Provide the (x, y) coordinate of the cell's center where the given text is located.  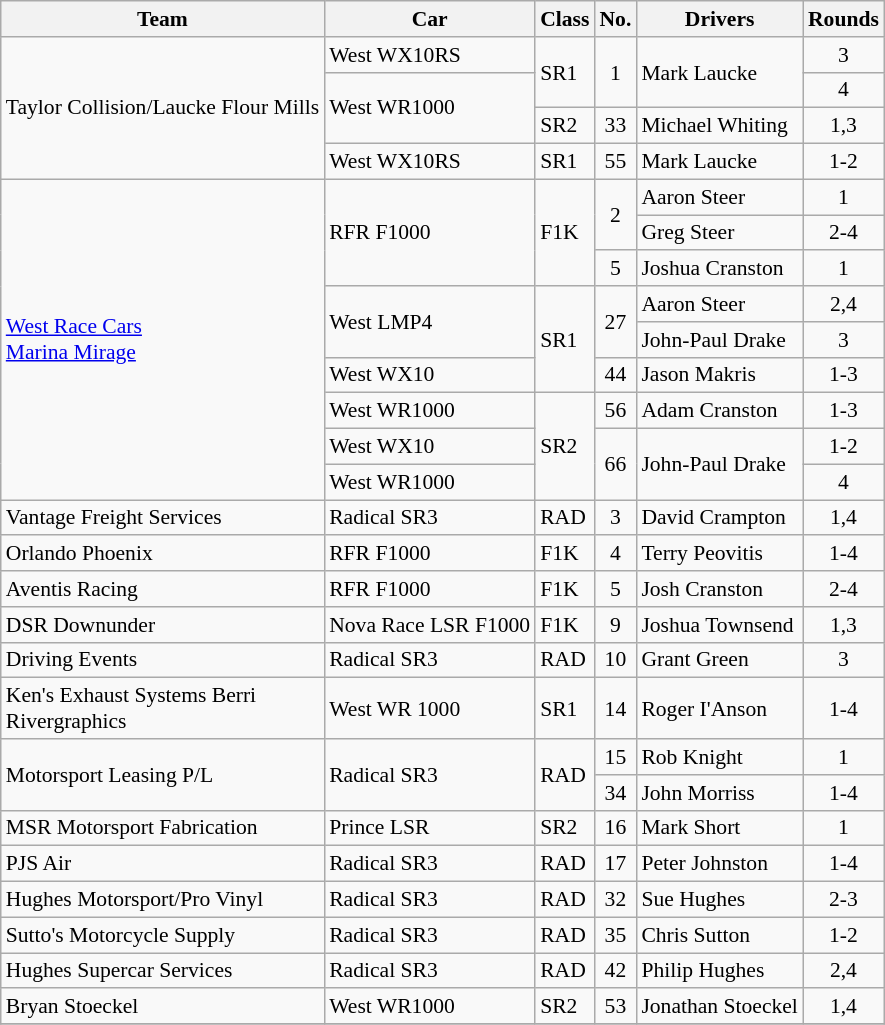
Sutto's Motorcycle Supply (162, 935)
Roger I'Anson (720, 708)
66 (615, 464)
Orlando Phoenix (162, 554)
MSR Motorsport Fabrication (162, 828)
West WR 1000 (430, 708)
Hughes Supercar Services (162, 971)
10 (615, 660)
15 (615, 757)
35 (615, 935)
Joshua Cranston (720, 269)
West Race CarsMarina Mirage (162, 340)
Ken's Exhaust Systems BerriRivergraphics (162, 708)
Taylor Collision/Laucke Flour Mills (162, 108)
14 (615, 708)
16 (615, 828)
Joshua Townsend (720, 625)
Josh Cranston (720, 589)
Sue Hughes (720, 900)
Mark Short (720, 828)
2 (615, 214)
Terry Peovitis (720, 554)
Hughes Motorsport/Pro Vinyl (162, 900)
Nova Race LSR F1000 (430, 625)
Peter Johnston (720, 864)
Class (564, 19)
2-3 (844, 900)
West LMP4 (430, 322)
Rob Knight (720, 757)
Greg Steer (720, 233)
Prince LSR (430, 828)
Michael Whiting (720, 126)
Aventis Racing (162, 589)
Motorsport Leasing P/L (162, 774)
Driving Events (162, 660)
27 (615, 322)
34 (615, 793)
17 (615, 864)
David Crampton (720, 518)
53 (615, 1007)
Drivers (720, 19)
56 (615, 411)
PJS Air (162, 864)
42 (615, 971)
Jason Makris (720, 375)
Bryan Stoeckel (162, 1007)
Adam Cranston (720, 411)
55 (615, 162)
Philip Hughes (720, 971)
9 (615, 625)
Chris Sutton (720, 935)
Car (430, 19)
Rounds (844, 19)
DSR Downunder (162, 625)
Team (162, 19)
33 (615, 126)
32 (615, 900)
Jonathan Stoeckel (720, 1007)
No. (615, 19)
44 (615, 375)
Grant Green (720, 660)
Vantage Freight Services (162, 518)
John Morriss (720, 793)
